Determine the (x, y) coordinate at the center of the cell enclosing the given text.  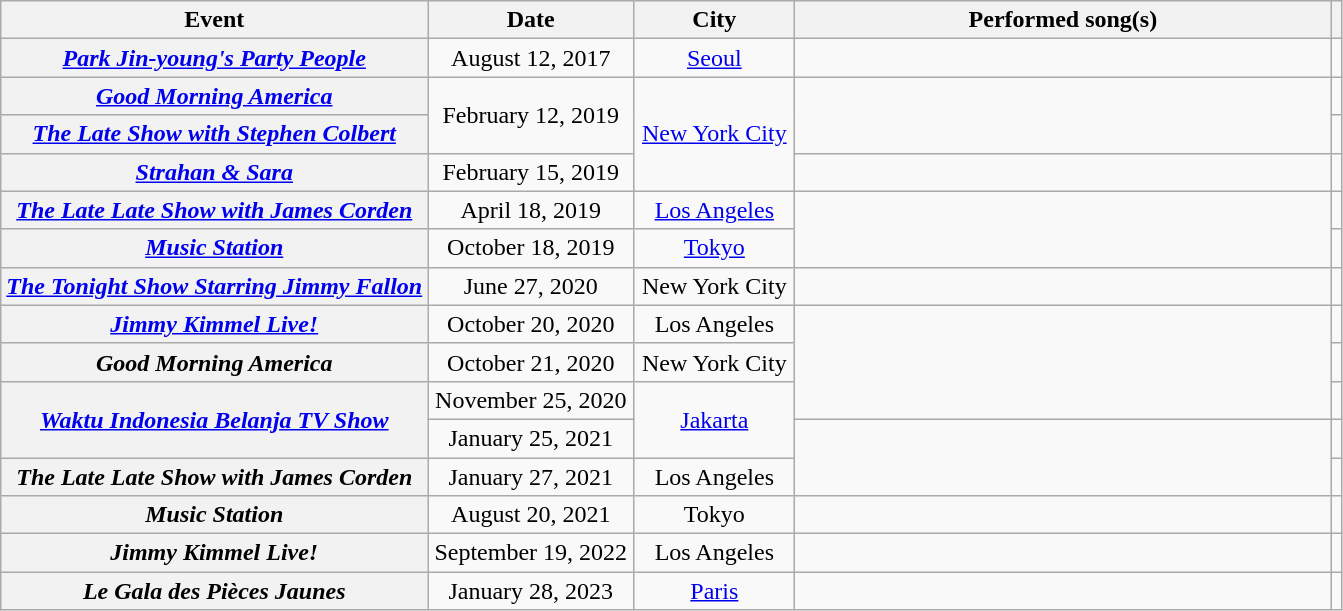
Strahan & Sara (214, 172)
Paris (714, 591)
Date (531, 20)
Le Gala des Pièces Jaunes (214, 591)
The Late Show with Stephen Colbert (214, 134)
January 28, 2023 (531, 591)
October 20, 2020 (531, 324)
February 15, 2019 (531, 172)
Jakarta (714, 419)
February 12, 2019 (531, 115)
Event (214, 20)
January 25, 2021 (531, 438)
Park Jin-young's Party People (214, 58)
October 21, 2020 (531, 362)
June 27, 2020 (531, 286)
November 25, 2020 (531, 400)
April 18, 2019 (531, 210)
Waktu Indonesia Belanja TV Show (214, 419)
Performed song(s) (1063, 20)
Seoul (714, 58)
City (714, 20)
September 19, 2022 (531, 553)
January 27, 2021 (531, 477)
October 18, 2019 (531, 248)
The Tonight Show Starring Jimmy Fallon (214, 286)
August 12, 2017 (531, 58)
August 20, 2021 (531, 515)
